Return the (X, Y) coordinate for the center point of the cell that contains the specified text.  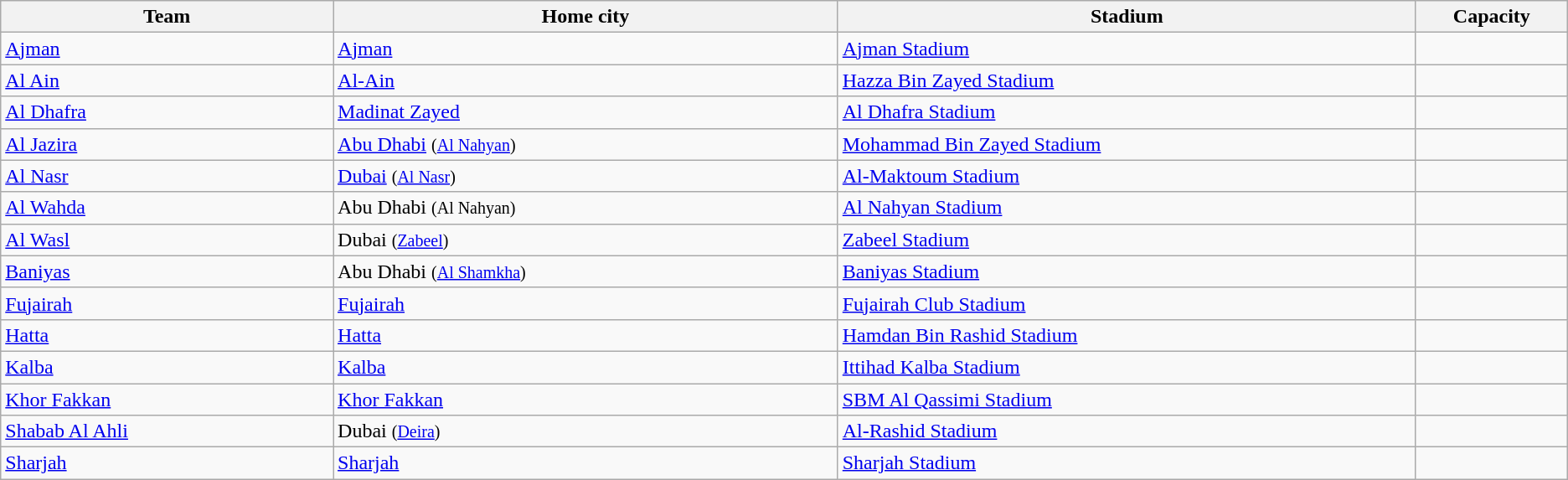
Al Wasl (168, 240)
Al Wahda (168, 208)
Team (168, 17)
Mohammad Bin Zayed Stadium (1127, 144)
Ajman Stadium (1127, 49)
Al Jazira (168, 144)
Home city (586, 17)
Stadium (1127, 17)
Hazza Bin Zayed Stadium (1127, 80)
Al-Maktoum Stadium (1127, 176)
Baniyas Stadium (1127, 271)
Ittihad Kalba Stadium (1127, 367)
Shabab Al Ahli (168, 431)
Zabeel Stadium (1127, 240)
Hamdan Bin Rashid Stadium (1127, 335)
Sharjah Stadium (1127, 463)
Capacity (1491, 17)
Al Nasr (168, 176)
Al Dhafra Stadium (1127, 112)
Dubai (Zabeel) (586, 240)
Dubai (Deira) (586, 431)
Al Ain (168, 80)
Dubai (Al Nasr) (586, 176)
Fujairah Club Stadium (1127, 303)
Baniyas (168, 271)
Al-Ain (586, 80)
SBM Al Qassimi Stadium (1127, 400)
Madinat Zayed (586, 112)
Al Dhafra (168, 112)
Abu Dhabi (Al Shamkha) (586, 271)
Al Nahyan Stadium (1127, 208)
Al-Rashid Stadium (1127, 431)
